Extract the (X, Y) coordinate from the center of the cell holding the provided text.  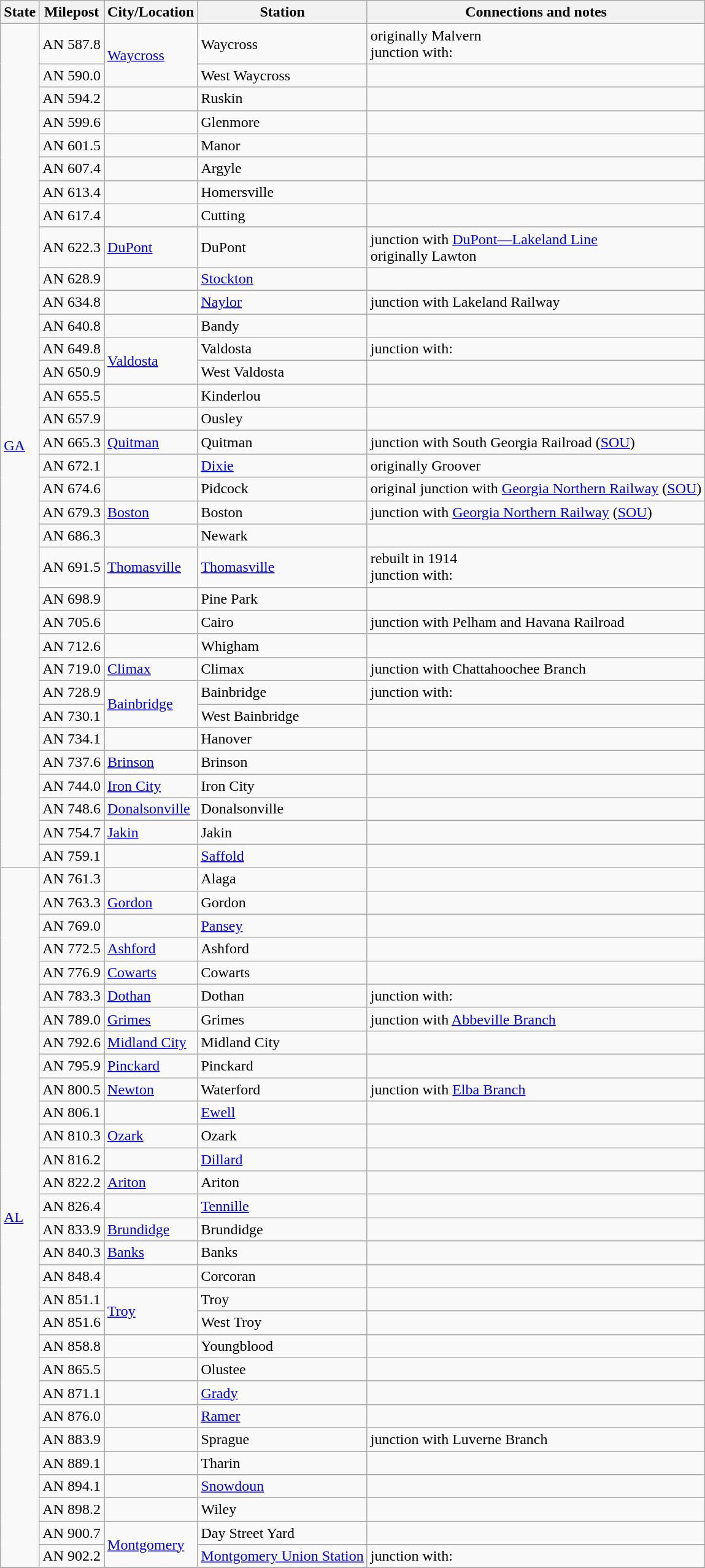
AN 883.9 (72, 1439)
State (20, 12)
AN 607.4 (72, 169)
Dillard (282, 1159)
AN 865.5 (72, 1369)
AN 672.1 (72, 466)
AN 810.3 (72, 1136)
AN 734.1 (72, 739)
Connections and notes (536, 12)
Saffold (282, 856)
AN 900.7 (72, 1533)
AN 800.5 (72, 1089)
Milepost (72, 12)
AN 674.6 (72, 489)
Manor (282, 145)
AN 826.4 (72, 1206)
AN 792.6 (72, 1042)
Montgomery (151, 1545)
AN 730.1 (72, 716)
AN 772.5 (72, 949)
originally Malvernjunction with: (536, 44)
AN 795.9 (72, 1066)
AN 640.8 (72, 326)
AN 599.6 (72, 122)
Naylor (282, 302)
Tharin (282, 1463)
AN 691.5 (72, 567)
AN 851.6 (72, 1323)
originally Groover (536, 466)
Newark (282, 536)
Pidcock (282, 489)
AN 833.9 (72, 1229)
junction with South Georgia Railroad (SOU) (536, 442)
original junction with Georgia Northern Railway (SOU) (536, 489)
Homersville (282, 192)
junction with DuPont—Lakeland Lineoriginally Lawton (536, 247)
Hanover (282, 739)
AN 728.9 (72, 692)
Cairo (282, 622)
AN 679.3 (72, 512)
junction with Georgia Northern Railway (SOU) (536, 512)
AN 789.0 (72, 1019)
Tennille (282, 1206)
junction with Abbeville Branch (536, 1019)
Ramer (282, 1416)
AN 622.3 (72, 247)
AN 686.3 (72, 536)
Station (282, 12)
Sprague (282, 1439)
AN 719.0 (72, 669)
AN 744.0 (72, 786)
AN 761.3 (72, 879)
GA (20, 445)
Pansey (282, 926)
AN 754.7 (72, 832)
AN 763.3 (72, 902)
AN 776.9 (72, 972)
Stockton (282, 279)
AN 649.8 (72, 349)
Youngblood (282, 1346)
Glenmore (282, 122)
AN 851.1 (72, 1299)
Dixie (282, 466)
AN 806.1 (72, 1113)
junction with Pelham and Havana Railroad (536, 622)
Grady (282, 1393)
AN 650.9 (72, 372)
Whigham (282, 645)
AN 759.1 (72, 856)
AN 783.3 (72, 996)
AN 601.5 (72, 145)
West Waycross (282, 75)
Pine Park (282, 599)
AN 705.6 (72, 622)
AN 613.4 (72, 192)
Newton (151, 1089)
Argyle (282, 169)
Bandy (282, 326)
Olustee (282, 1369)
Ewell (282, 1113)
Kinderlou (282, 396)
AN 769.0 (72, 926)
AN 590.0 (72, 75)
City/Location (151, 12)
Alaga (282, 879)
West Valdosta (282, 372)
AN 858.8 (72, 1346)
rebuilt in 1914junction with: (536, 567)
AN 712.6 (72, 645)
AN 840.3 (72, 1253)
AN 594.2 (72, 99)
AN 816.2 (72, 1159)
AL (20, 1218)
junction with Lakeland Railway (536, 302)
junction with Luverne Branch (536, 1439)
AN 587.8 (72, 44)
Montgomery Union Station (282, 1556)
AN 617.4 (72, 215)
AN 634.8 (72, 302)
AN 848.4 (72, 1276)
Day Street Yard (282, 1533)
AN 876.0 (72, 1416)
Waterford (282, 1089)
AN 657.9 (72, 419)
Wiley (282, 1510)
Ousley (282, 419)
junction with Elba Branch (536, 1089)
AN 898.2 (72, 1510)
AN 655.5 (72, 396)
Snowdoun (282, 1486)
AN 698.9 (72, 599)
AN 894.1 (72, 1486)
AN 889.1 (72, 1463)
West Bainbridge (282, 716)
AN 665.3 (72, 442)
AN 902.2 (72, 1556)
AN 737.6 (72, 763)
AN 871.1 (72, 1393)
AN 822.2 (72, 1183)
West Troy (282, 1323)
AN 628.9 (72, 279)
AN 748.6 (72, 809)
Cutting (282, 215)
Ruskin (282, 99)
junction with Chattahoochee Branch (536, 669)
Corcoran (282, 1276)
